Pinpoint the cell where the given text exists, returning its [x, y] midpoint coordinate. 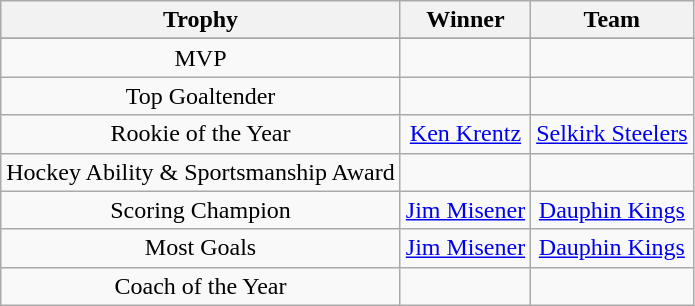
Rookie of the Year [201, 134]
Trophy [201, 20]
MVP [201, 58]
Team [612, 20]
Top Goaltender [201, 96]
Selkirk Steelers [612, 134]
Ken Krentz [465, 134]
Coach of the Year [201, 286]
Scoring Champion [201, 210]
Most Goals [201, 248]
Hockey Ability & Sportsmanship Award [201, 172]
Winner [465, 20]
